Pinpoint the cell where the given text exists, returning its (X, Y) midpoint coordinate. 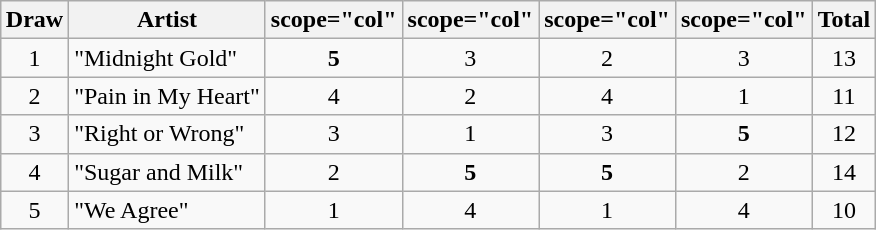
"Pain in My Heart" (168, 96)
12 (844, 134)
Draw (34, 20)
"Sugar and Milk" (168, 172)
"We Agree" (168, 210)
Artist (168, 20)
14 (844, 172)
10 (844, 210)
"Right or Wrong" (168, 134)
Total (844, 20)
11 (844, 96)
13 (844, 58)
"Midnight Gold" (168, 58)
